Return (x, y) of the center of cell containing provided text 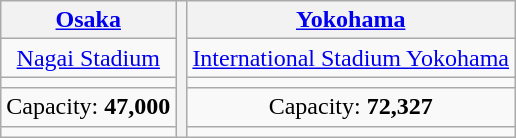
International Stadium Yokohama (351, 58)
Capacity: 72,327 (351, 107)
Osaka (88, 20)
Nagai Stadium (88, 58)
Capacity: 47,000 (88, 107)
Yokohama (351, 20)
